From the cell containing the given text, extract its center point as [x, y] coordinate. 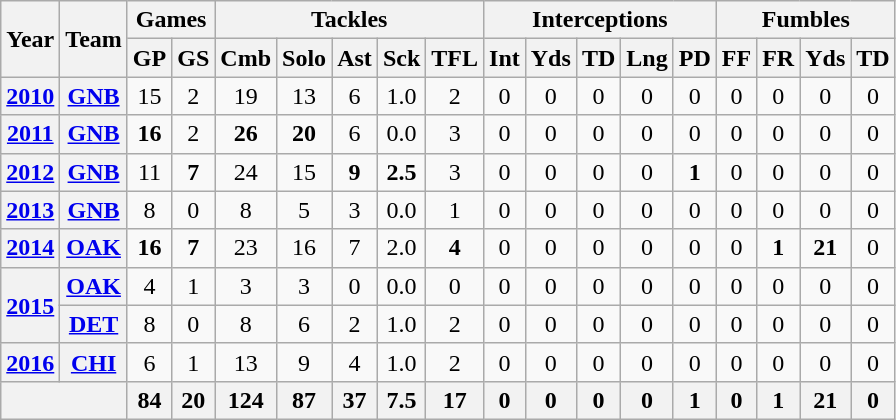
Fumbles [806, 20]
Lng [647, 58]
23 [246, 248]
37 [355, 400]
24 [246, 172]
Int [505, 58]
FF [736, 58]
7.5 [401, 400]
Sck [401, 58]
2012 [30, 172]
2013 [30, 210]
Ast [355, 58]
5 [304, 210]
Tackles [350, 20]
2010 [30, 96]
84 [149, 400]
2016 [30, 362]
17 [455, 400]
Cmb [246, 58]
Year [30, 39]
TFL [455, 58]
87 [304, 400]
2.0 [401, 248]
Interceptions [600, 20]
2014 [30, 248]
Games [170, 20]
Team [94, 39]
2.5 [401, 172]
CHI [94, 362]
Solo [304, 58]
PD [694, 58]
GP [149, 58]
11 [149, 172]
124 [246, 400]
26 [246, 134]
FR [778, 58]
2011 [30, 134]
2015 [30, 305]
19 [246, 96]
DET [94, 324]
GS [194, 58]
